From the cell containing the given text, extract its center point as [x, y] coordinate. 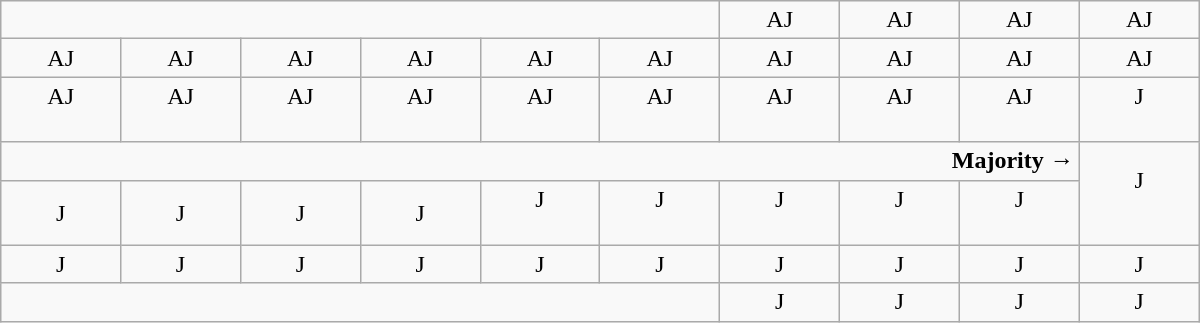
Majority → [540, 161]
